For the text-containing cell, return its midpoint in (X, Y) coordinate format. 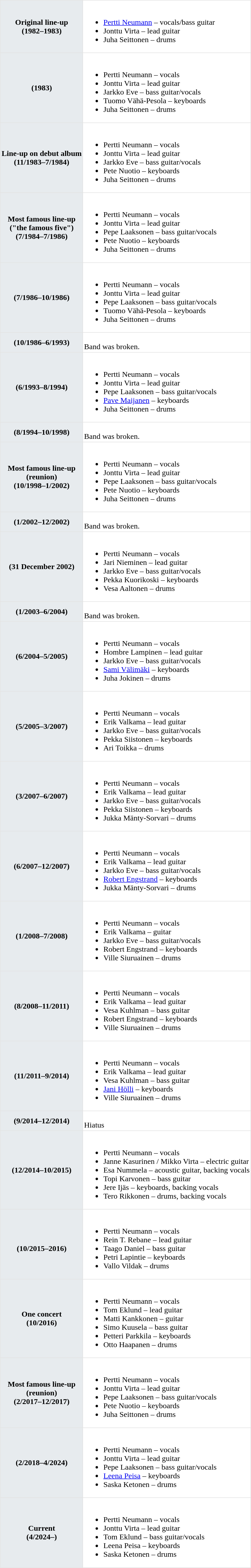
One concert (10/2016) (42, 1319)
(8/1994–10/1998) (42, 432)
(6/1993–8/1994) (42, 387)
(12/2014–10/2015) (42, 1170)
(1/2003–6/2004) (42, 612)
Pertti Neumann – vocalsJonttu Virta – lead guitarPepe Laaksonen – bass guitar/vocalsTuomo Vähä-Pesola – keyboardsJuha Seittonen – drums (167, 298)
Pertti Neumann – vocalsJonttu Virta – lead guitarPepe Laaksonen – bass guitar/vocalsPave Maijanen – keyboardsJuha Seittonen – drums (167, 387)
Current (4/2024–) (42, 1533)
Pertti Neumann – vocalsErik Valkama – lead guitarJarkko Eve – bass guitar/vocalsPekka Siistonen – keyboardsJukka Mänty-Sorvari – drums (167, 796)
(3/2007–6/2007) (42, 796)
(8/2008–11/2011) (42, 1006)
Pertti Neumann – vocalsErik Valkama – lead guitarVesa Kuhlman – bass guitarJani Hölli – keyboardsVille Siuruainen – drums (167, 1076)
Pertti Neumann – vocalsJonttu Virta – lead guitarTom Eklund – bass guitar/vocalsLeena Peisa – keyboardsSaska Ketonen – drums (167, 1533)
(10/2015–2016) (42, 1244)
(6/2004–5/2005) (42, 657)
(9/2014–12/2014) (42, 1121)
(1/2002–12/2002) (42, 522)
Pertti Neumann – vocalsJonttu Virta – lead guitarPepe Laaksonen – bass guitar/vocalsLeena Peisa – keyboardsSaska Ketonen – drums (167, 1463)
(7/1986–10/1986) (42, 298)
(1/2008–7/2008) (42, 936)
Most famous line-up (reunion)(2/2017–12/2017) (42, 1393)
(11/2011–9/2014) (42, 1076)
Pertti Neumann – vocalsErik Valkama – lead guitarJarkko Eve – bass guitar/vocalsPekka Siistonen – keyboardsAri Toikka – drums (167, 726)
(1983) (42, 88)
Line-up on debut album (11/1983–7/1984) (42, 158)
Pertti Neumann – vocalsRein T. Rebane – lead guitarTaago Daniel – bass guitarPetri Lapintie – keyboardsVallo Vildak – drums (167, 1244)
Pertti Neumann – vocalsErik Valkama – guitarJarkko Eve – bass guitar/vocalsRobert Engstrand – keyboardsVille Siuruainen – drums (167, 936)
Pertti Neumann – vocalsJonttu Virta – lead guitarJarkko Eve – bass guitar/vocalsTuomo Vähä-Pesola – keyboardsJuha Seittonen – drums (167, 88)
Most famous line-up ("the famous five")(7/1984–7/1986) (42, 228)
Hiatus (167, 1121)
(2/2018–4/2024) (42, 1463)
Pertti Neumann – vocalsJonttu Virta – lead guitarJarkko Eve – bass guitar/vocalsPete Nuotio – keyboardsJuha Seittonen – drums (167, 158)
Pertti Neumann – vocalsJari Nieminen – lead guitarJarkko Eve – bass guitar/vocalsPekka Kuorikoski – keyboardsVesa Aaltonen – drums (167, 567)
(31 December 2002) (42, 567)
Pertti Neumann – vocalsErik Valkama – lead guitarVesa Kuhlman – bass guitarRobert Engstrand – keyboardsVille Siuruainen – drums (167, 1006)
(10/1986–6/1993) (42, 342)
Pertti Neumann – vocalsErik Valkama – lead guitarJarkko Eve – bass guitar/vocalsRobert Engstrand – keyboardsJukka Mänty-Sorvari – drums (167, 866)
Pertti Neumann – vocalsHombre Lampinen – lead guitarJarkko Eve – bass guitar/vocalsSami Välimäki – keyboardsJuha Jokinen – drums (167, 657)
(5/2005–3/2007) (42, 726)
Pertti Neumann – vocalsTom Eklund – lead guitarMatti Kankkonen – guitarSimo Kuusela – bass guitarPetteri Parkkila – keyboardsOtto Haapanen – drums (167, 1319)
Pertti Neumann – vocals/bass guitarJonttu Virta – lead guitarJuha Seittonen – drums (167, 27)
(6/2007–12/2007) (42, 866)
Most famous line-up (reunion)(10/1998–1/2002) (42, 477)
Original line-up (1982–1983) (42, 27)
